Return the (x, y) coordinate for the center point of the cell that contains the specified text.  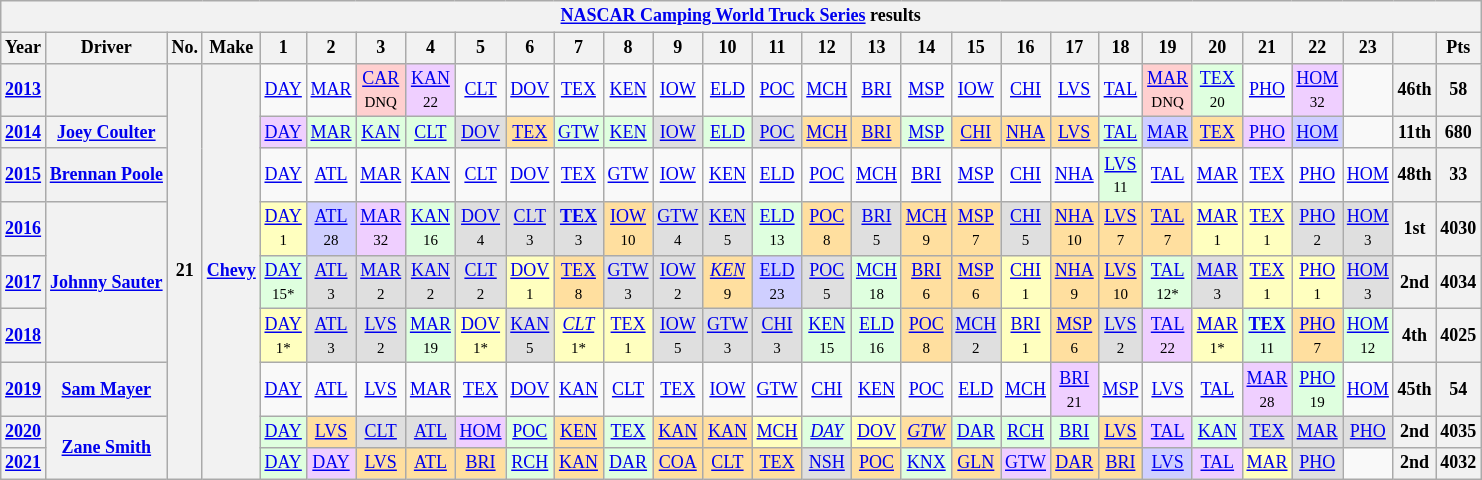
15 (976, 48)
2020 (24, 432)
11 (777, 48)
4035 (1458, 432)
KEN9 (728, 282)
CLT3 (530, 229)
MCH2 (976, 336)
MAR32 (381, 229)
BRI6 (926, 282)
BRI1 (1026, 336)
8 (628, 48)
Year (24, 48)
KEN5 (728, 229)
TAL22 (1168, 336)
Make (231, 48)
22 (1318, 48)
20 (1217, 48)
MCH9 (926, 229)
14 (926, 48)
COA (678, 462)
33 (1458, 175)
KNX (926, 462)
IOW10 (628, 229)
2 (331, 48)
DOV1 (530, 282)
11th (1414, 132)
POC5 (827, 282)
2018 (24, 336)
58 (1458, 90)
Joey Coulter (106, 132)
23 (1368, 48)
MAR2 (381, 282)
KAN5 (530, 336)
MAR1 (1217, 229)
MAR19 (431, 336)
2021 (24, 462)
KAN16 (431, 229)
NSH (827, 462)
13 (877, 48)
4 (431, 48)
4025 (1458, 336)
CLT2 (480, 282)
BRI5 (877, 229)
16 (1026, 48)
KAN2 (431, 282)
CARDNQ (381, 90)
MAR3 (1217, 282)
3 (381, 48)
MAR28 (1267, 390)
Zane Smith (106, 447)
DAY15* (283, 282)
CHI1 (1026, 282)
GTW4 (678, 229)
LVS10 (1120, 282)
CLT1* (579, 336)
4th (1414, 336)
MAR1* (1217, 336)
TAL7 (1168, 229)
IOW5 (678, 336)
PHO7 (1318, 336)
ELD16 (877, 336)
TEX11 (1267, 336)
1 (283, 48)
7 (579, 48)
CHI5 (1026, 229)
Chevy (231, 271)
PHO19 (1318, 390)
MSP7 (976, 229)
KEN15 (827, 336)
Brennan Poole (106, 175)
TAL12* (1168, 282)
HOM12 (1368, 336)
680 (1458, 132)
KAN22 (431, 90)
9 (678, 48)
TEX20 (1217, 90)
6 (530, 48)
4034 (1458, 282)
2014 (24, 132)
TEX8 (579, 282)
NHA9 (1074, 282)
DOV1* (480, 336)
2013 (24, 90)
54 (1458, 390)
12 (827, 48)
1st (1414, 229)
2015 (24, 175)
CHI3 (777, 336)
Pts (1458, 48)
PHO2 (1318, 229)
2017 (24, 282)
4030 (1458, 229)
DAY1 (283, 229)
19 (1168, 48)
45th (1414, 390)
GLN (976, 462)
NHA10 (1074, 229)
HOM32 (1318, 90)
ATL28 (331, 229)
PHO1 (1318, 282)
17 (1074, 48)
DAY1* (283, 336)
ELD13 (777, 229)
Driver (106, 48)
Sam Mayer (106, 390)
ELD23 (777, 282)
2016 (24, 229)
4032 (1458, 462)
LVS7 (1120, 229)
MARDNQ (1168, 90)
48th (1414, 175)
18 (1120, 48)
TEX3 (579, 229)
Johnny Sauter (106, 282)
DOV4 (480, 229)
IOW2 (678, 282)
BRI21 (1074, 390)
NASCAR Camping World Truck Series results (741, 16)
10 (728, 48)
MCH18 (877, 282)
46th (1414, 90)
No. (184, 48)
LVS11 (1120, 175)
2019 (24, 390)
5 (480, 48)
